Scan for the cell matching the given text and deliver its (X, Y) coordinate at center. 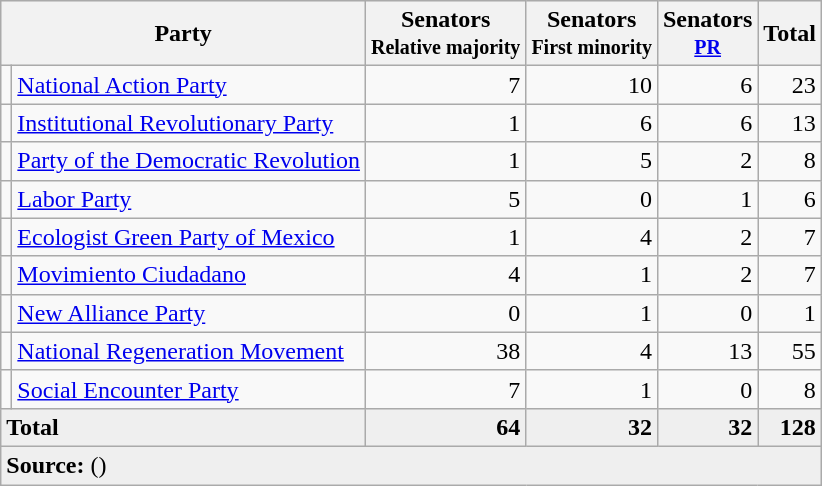
Party of the Democratic Revolution (189, 161)
Ecologist Green Party of Mexico (189, 237)
Source: () (412, 465)
National Action Party (189, 85)
Senators First minority (592, 34)
Labor Party (189, 199)
SenatorsRelative majority (445, 34)
Movimiento Ciudadano (189, 275)
128 (790, 427)
New Alliance Party (189, 313)
55 (790, 351)
23 (790, 85)
Party (184, 34)
SenatorsPR (707, 34)
38 (445, 351)
64 (445, 427)
National Regeneration Movement (189, 351)
Social Encounter Party (189, 389)
Institutional Revolutionary Party (189, 123)
10 (592, 85)
